Extract the (X, Y) coordinate from the center of the cell holding the provided text.  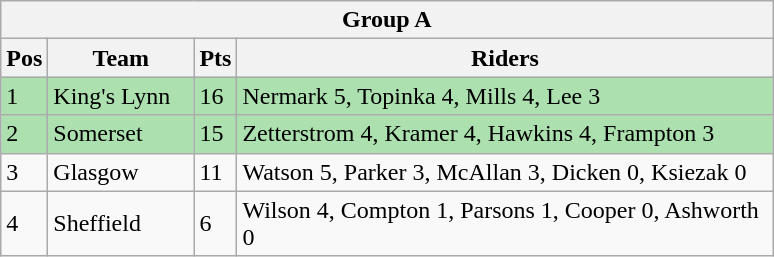
Pts (216, 58)
Wilson 4, Compton 1, Parsons 1, Cooper 0, Ashworth 0 (505, 224)
Team (121, 58)
Sheffield (121, 224)
Riders (505, 58)
4 (24, 224)
Watson 5, Parker 3, McAllan 3, Dicken 0, Ksiezak 0 (505, 172)
1 (24, 96)
Zetterstrom 4, Kramer 4, Hawkins 4, Frampton 3 (505, 134)
6 (216, 224)
Somerset (121, 134)
2 (24, 134)
3 (24, 172)
16 (216, 96)
Group A (387, 20)
Glasgow (121, 172)
King's Lynn (121, 96)
15 (216, 134)
Pos (24, 58)
Nermark 5, Topinka 4, Mills 4, Lee 3 (505, 96)
11 (216, 172)
